Provide the (X, Y) coordinate of the cell's center where the given text is located.  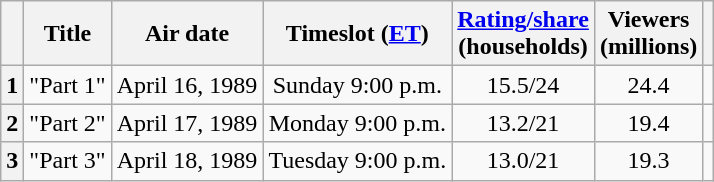
April 17, 1989 (187, 123)
"Part 2" (68, 123)
"Part 1" (68, 85)
April 16, 1989 (187, 85)
15.5/24 (524, 85)
19.4 (648, 123)
13.2/21 (524, 123)
Timeslot (ET) (358, 34)
Air date (187, 34)
13.0/21 (524, 161)
19.3 (648, 161)
24.4 (648, 85)
Tuesday 9:00 p.m. (358, 161)
2 (12, 123)
Title (68, 34)
"Part 3" (68, 161)
1 (12, 85)
Monday 9:00 p.m. (358, 123)
3 (12, 161)
Viewers(millions) (648, 34)
Sunday 9:00 p.m. (358, 85)
Rating/share(households) (524, 34)
April 18, 1989 (187, 161)
